From the cell containing the given text, extract its center point as [X, Y] coordinate. 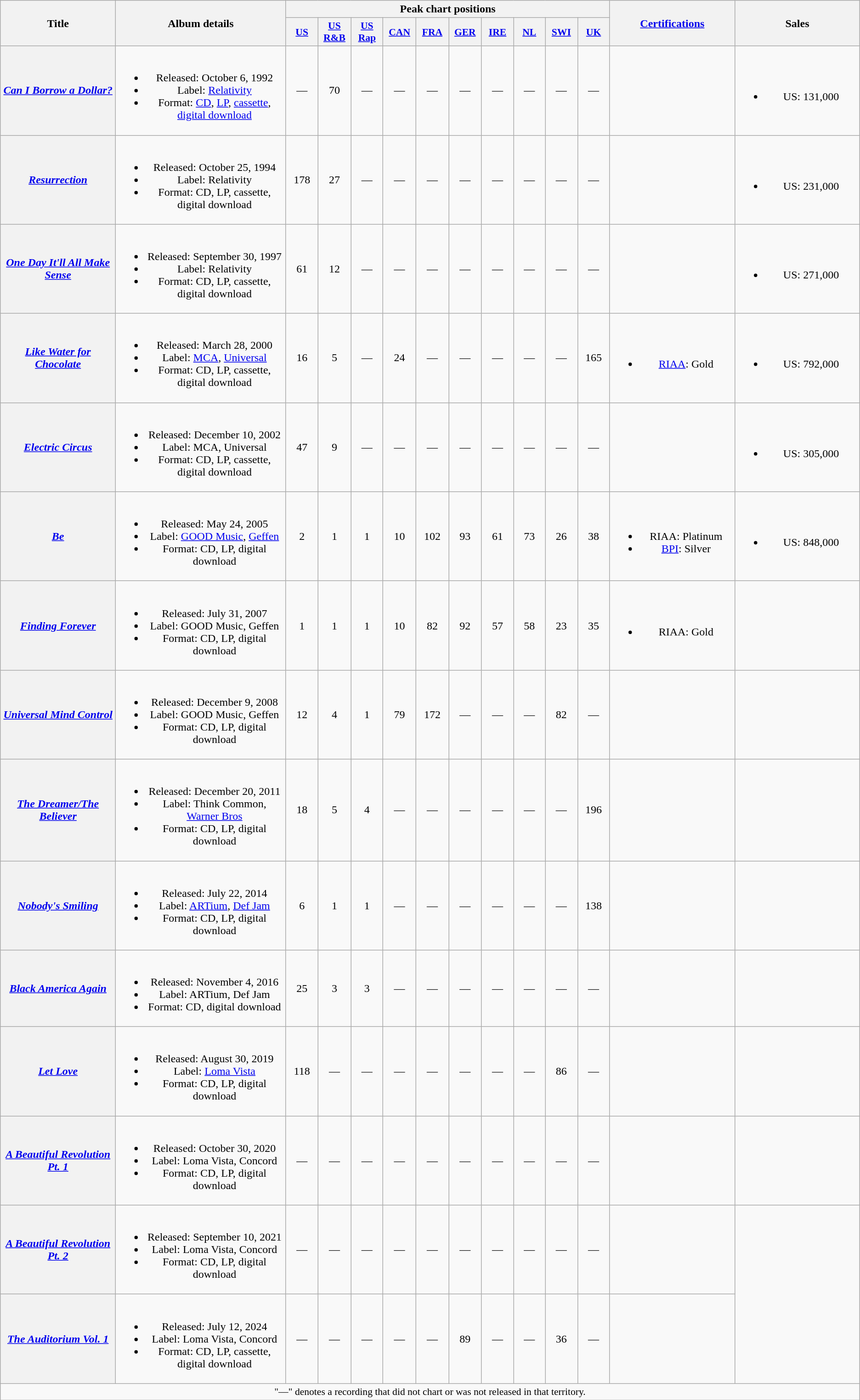
US: 271,000 [798, 269]
UK [594, 32]
35 [594, 625]
Black America Again [58, 989]
The Auditorium Vol. 1 [58, 1339]
Sales [798, 23]
Released: March 28, 2000Label: MCA, UniversalFormat: CD, LP, cassette, digital download [201, 358]
Certifications [673, 23]
Released: July 12, 2024Label: Loma Vista, ConcordFormat: CD, LP, cassette, digital download [201, 1339]
Released: December 10, 2002Label: MCA, UniversalFormat: CD, LP, cassette, digital download [201, 447]
Electric Circus [58, 447]
Released: August 30, 2019Label: Loma VistaFormat: CD, LP, digital download [201, 1071]
A Beautiful Revolution Pt. 2 [58, 1250]
A Beautiful Revolution Pt. 1 [58, 1161]
36 [561, 1339]
US: 792,000 [798, 358]
23 [561, 625]
FRA [432, 32]
196 [594, 810]
118 [302, 1071]
Resurrection [58, 180]
24 [400, 358]
9 [334, 447]
25 [302, 989]
Universal Mind Control [58, 714]
178 [302, 180]
18 [302, 810]
Released: November 4, 2016Label: ARTium, Def JamFormat: CD, digital download [201, 989]
Can I Borrow a Dollar? [58, 91]
Released: July 31, 2007Label: GOOD Music, GeffenFormat: CD, LP, digital download [201, 625]
165 [594, 358]
CAN [400, 32]
16 [302, 358]
6 [302, 906]
Nobody's Smiling [58, 906]
Be [58, 536]
70 [334, 91]
38 [594, 536]
GER [465, 32]
NL [529, 32]
RIAA: PlatinumBPI: Silver [673, 536]
Released: December 9, 2008Label: GOOD Music, GeffenFormat: CD, LP, digital download [201, 714]
Released: September 30, 1997Label: RelativityFormat: CD, LP, cassette, digital download [201, 269]
US: 848,000 [798, 536]
79 [400, 714]
US Rap [367, 32]
89 [465, 1339]
US R&B [334, 32]
Finding Forever [58, 625]
47 [302, 447]
US [302, 32]
One Day It'll All Make Sense [58, 269]
Released: September 10, 2021Label: Loma Vista, ConcordFormat: CD, LP, digital download [201, 1250]
Album details [201, 23]
73 [529, 536]
The Dreamer/The Believer [58, 810]
Released: October 30, 2020Label: Loma Vista, ConcordFormat: CD, LP, digital download [201, 1161]
86 [561, 1071]
Released: July 22, 2014Label: ARTium, Def JamFormat: CD, LP, digital download [201, 906]
SWI [561, 32]
US: 305,000 [798, 447]
"—" denotes a recording that did not chart or was not released in that territory. [430, 1392]
102 [432, 536]
Released: May 24, 2005Label: GOOD Music, GeffenFormat: CD, LP, digital download [201, 536]
Let Love [58, 1071]
Released: December 20, 2011Label: Think Common, Warner BrosFormat: CD, LP, digital download [201, 810]
58 [529, 625]
Like Water for Chocolate [58, 358]
Released: October 6, 1992Label: RelativityFormat: CD, LP, cassette, digital download [201, 91]
26 [561, 536]
US: 231,000 [798, 180]
27 [334, 180]
US: 131,000 [798, 91]
138 [594, 906]
2 [302, 536]
92 [465, 625]
Title [58, 23]
93 [465, 536]
Peak chart positions [447, 9]
Released: October 25, 1994Label: RelativityFormat: CD, LP, cassette, digital download [201, 180]
IRE [498, 32]
172 [432, 714]
57 [498, 625]
